For the text-containing cell, return its midpoint in (X, Y) coordinate format. 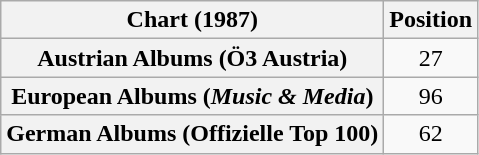
96 (431, 96)
Position (431, 20)
Chart (1987) (192, 20)
European Albums (Music & Media) (192, 96)
27 (431, 58)
62 (431, 134)
Austrian Albums (Ö3 Austria) (192, 58)
German Albums (Offizielle Top 100) (192, 134)
